From the cell containing the given text, extract its center point as (X, Y) coordinate. 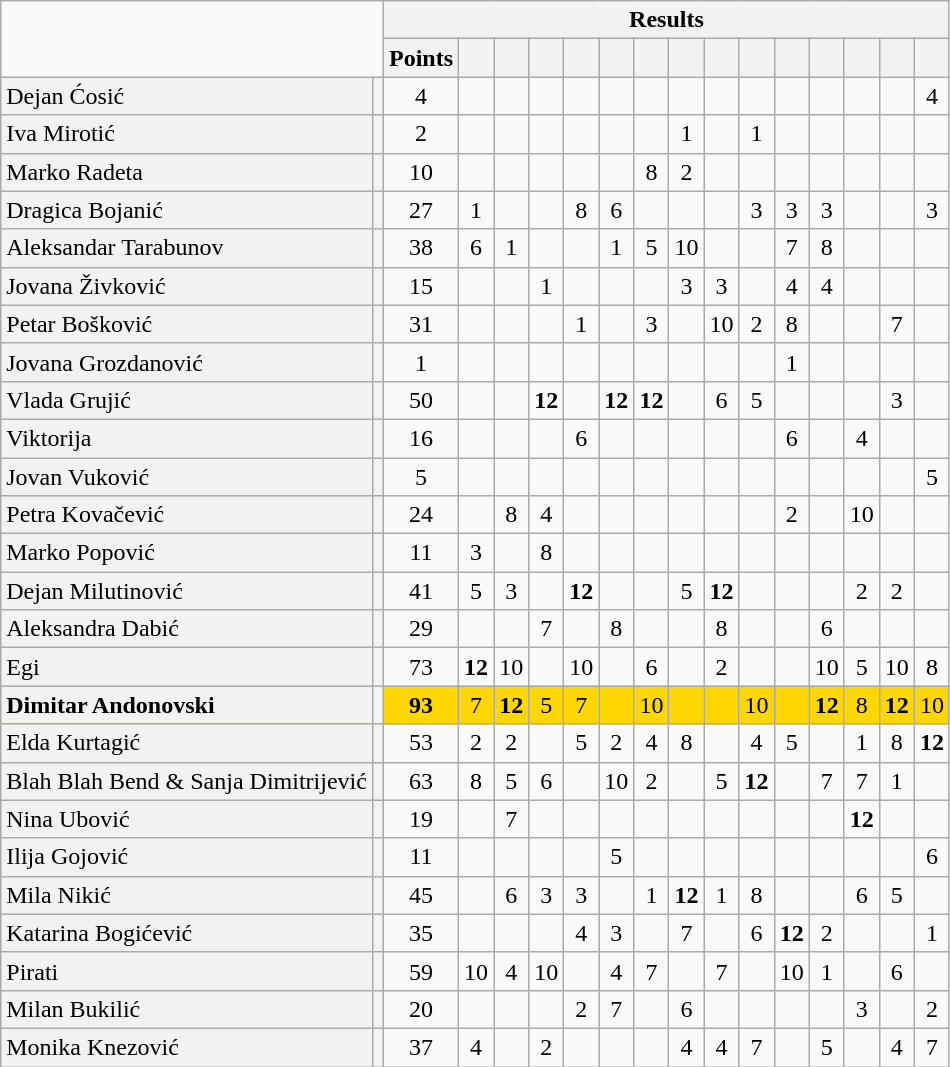
93 (420, 705)
Dejan Ćosić (187, 96)
Blah Blah Bend & Sanja Dimitrijević (187, 781)
Nina Ubović (187, 819)
37 (420, 1047)
59 (420, 971)
24 (420, 515)
Egi (187, 667)
Aleksandar Tarabunov (187, 248)
15 (420, 286)
20 (420, 1009)
45 (420, 895)
Dimitar Andonovski (187, 705)
35 (420, 933)
Jovana Živković (187, 286)
Petar Bošković (187, 324)
50 (420, 400)
Vlada Grujić (187, 400)
38 (420, 248)
Dragica Bojanić (187, 210)
Pirati (187, 971)
19 (420, 819)
Dejan Milutinović (187, 591)
Ilija Gojović (187, 857)
Jovan Vuković (187, 477)
Petra Kovačević (187, 515)
53 (420, 743)
Points (420, 58)
Monika Knezović (187, 1047)
29 (420, 629)
Milan Bukilić (187, 1009)
16 (420, 438)
Marko Popović (187, 553)
Elda Kurtagić (187, 743)
Results (666, 20)
Aleksandra Dabić (187, 629)
73 (420, 667)
41 (420, 591)
63 (420, 781)
Jovana Grozdanović (187, 362)
27 (420, 210)
Viktorija (187, 438)
Mila Nikić (187, 895)
Marko Radeta (187, 172)
Katarina Bogićević (187, 933)
Iva Mirotić (187, 134)
31 (420, 324)
